Pinpoint the cell where the given text exists, returning its [x, y] midpoint coordinate. 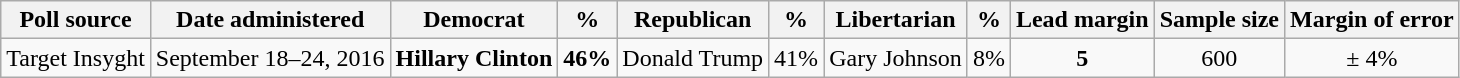
Donald Trump [693, 58]
Sample size [1219, 20]
Lead margin [1082, 20]
Gary Johnson [896, 58]
5 [1082, 58]
600 [1219, 58]
Republican [693, 20]
Democrat [474, 20]
8% [988, 58]
Date administered [270, 20]
± 4% [1372, 58]
46% [588, 58]
September 18–24, 2016 [270, 58]
41% [796, 58]
Margin of error [1372, 20]
Poll source [76, 20]
Libertarian [896, 20]
Hillary Clinton [474, 58]
Target Insyght [76, 58]
